Pinpoint the cell where the given text exists, returning its (X, Y) midpoint coordinate. 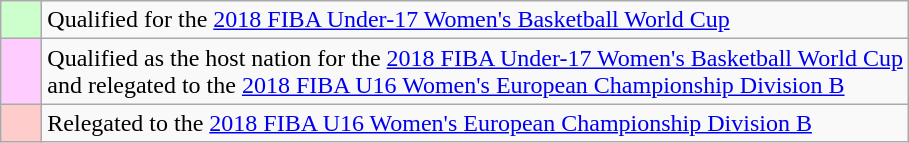
Qualified for the 2018 FIBA Under-17 Women's Basketball World Cup (476, 20)
Relegated to the 2018 FIBA U16 Women's European Championship Division B (476, 123)
